Scan for the cell matching the given text and deliver its [X, Y] coordinate at center. 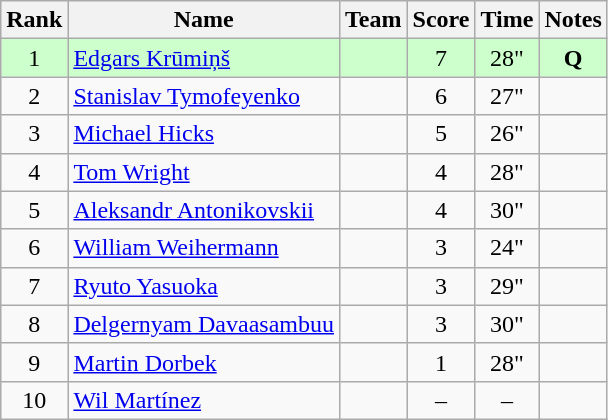
Name [204, 20]
Score [441, 20]
Wil Martínez [204, 400]
Rank [34, 20]
10 [34, 400]
Martin Dorbek [204, 362]
William Weihermann [204, 248]
26" [507, 134]
8 [34, 324]
Tom Wright [204, 172]
Notes [573, 20]
Team [373, 20]
Aleksandr Antonikovskii [204, 210]
Michael Hicks [204, 134]
Edgars Krūmiņš [204, 58]
27" [507, 96]
Time [507, 20]
Ryuto Yasuoka [204, 286]
24" [507, 248]
Delgernyam Davaasambuu [204, 324]
2 [34, 96]
Q [573, 58]
Stanislav Tymofeyenko [204, 96]
9 [34, 362]
29" [507, 286]
